Return [X, Y] of the center of cell containing provided text 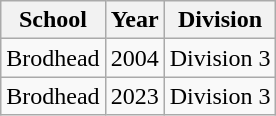
Division [220, 20]
2023 [134, 96]
Year [134, 20]
2004 [134, 58]
School [53, 20]
